Detect which cell encompasses the target text, then output its (X, Y) center coordinate. 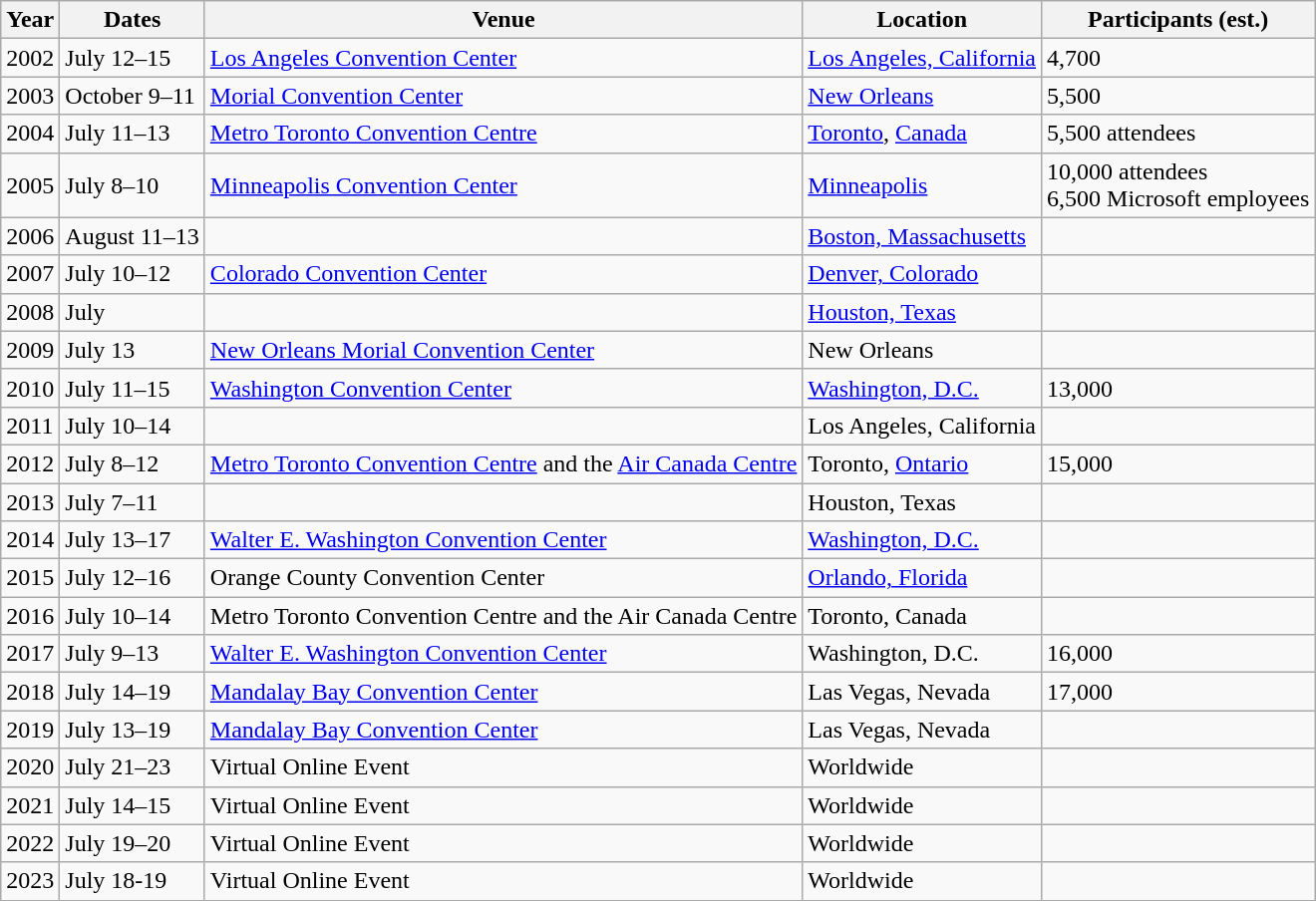
Los Angeles Convention Center (502, 58)
July 12–16 (133, 578)
Morial Convention Center (502, 96)
2002 (30, 58)
2021 (30, 805)
Year (30, 20)
July 9–13 (133, 654)
July 13–17 (133, 540)
2007 (30, 274)
2011 (30, 426)
Denver, Colorado (922, 274)
15,000 (1178, 463)
2006 (30, 236)
2009 (30, 350)
2015 (30, 578)
2020 (30, 767)
July 18-19 (133, 881)
Minneapolis (922, 185)
July 14–15 (133, 805)
2012 (30, 463)
July 21–23 (133, 767)
2013 (30, 501)
July 10–12 (133, 274)
Washington Convention Center (502, 388)
16,000 (1178, 654)
Location (922, 20)
July 11–15 (133, 388)
Metro Toronto Convention Centre (502, 134)
2003 (30, 96)
2017 (30, 654)
Orlando, Florida (922, 578)
Dates (133, 20)
2014 (30, 540)
July 13–19 (133, 730)
July 7–11 (133, 501)
2016 (30, 616)
2023 (30, 881)
2019 (30, 730)
Boston, Massachusetts (922, 236)
5,500 (1178, 96)
Venue (502, 20)
Orange County Convention Center (502, 578)
2004 (30, 134)
July 8–10 (133, 185)
Colorado Convention Center (502, 274)
5,500 attendees (1178, 134)
October 9–11 (133, 96)
Minneapolis Convention Center (502, 185)
Participants (est.) (1178, 20)
July 13 (133, 350)
2008 (30, 312)
2022 (30, 843)
July 14–19 (133, 692)
2018 (30, 692)
July 11–13 (133, 134)
July 8–12 (133, 463)
4,700 (1178, 58)
July 19–20 (133, 843)
10,000 attendees6,500 Microsoft employees (1178, 185)
13,000 (1178, 388)
17,000 (1178, 692)
2010 (30, 388)
2005 (30, 185)
July (133, 312)
Toronto, Ontario (922, 463)
August 11–13 (133, 236)
July 12–15 (133, 58)
New Orleans Morial Convention Center (502, 350)
